Return (X, Y) of the center of cell containing provided text 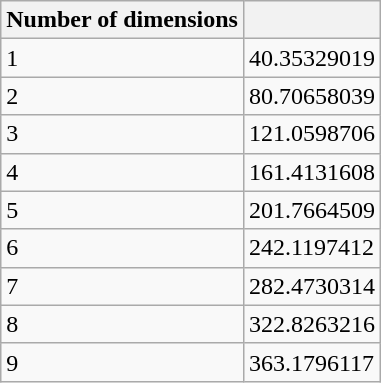
8 (122, 324)
121.0598706 (312, 134)
242.1197412 (312, 248)
80.70658039 (312, 96)
161.4131608 (312, 172)
7 (122, 286)
201.7664509 (312, 210)
322.8263216 (312, 324)
9 (122, 362)
Number of dimensions (122, 20)
1 (122, 58)
2 (122, 96)
282.4730314 (312, 286)
363.1796117 (312, 362)
6 (122, 248)
40.35329019 (312, 58)
4 (122, 172)
3 (122, 134)
5 (122, 210)
